Find where the given text appears and provide that cell's center as [X, Y] coordinate. 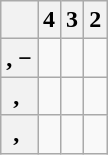
3 [72, 20]
4 [50, 20]
2 [96, 20]
, − [20, 58]
